For the text-containing cell, return its midpoint in [X, Y] coordinate format. 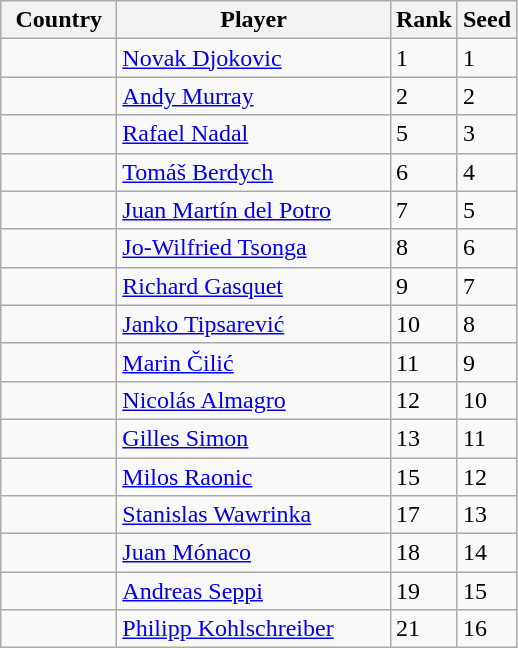
Jo-Wilfried Tsonga [254, 248]
Player [254, 20]
Milos Raonic [254, 477]
16 [486, 629]
Richard Gasquet [254, 286]
Tomáš Berdych [254, 172]
Nicolás Almagro [254, 400]
Rank [424, 20]
Stanislas Wawrinka [254, 515]
Novak Djokovic [254, 58]
Seed [486, 20]
21 [424, 629]
Rafael Nadal [254, 134]
Andreas Seppi [254, 591]
Marin Čilić [254, 362]
Gilles Simon [254, 438]
Andy Murray [254, 96]
17 [424, 515]
19 [424, 591]
Juan Mónaco [254, 553]
Country [59, 20]
18 [424, 553]
3 [486, 134]
14 [486, 553]
4 [486, 172]
Janko Tipsarević [254, 324]
Philipp Kohlschreiber [254, 629]
Juan Martín del Potro [254, 210]
